Locate the cell with the specified text and output its [x, y] center coordinate. 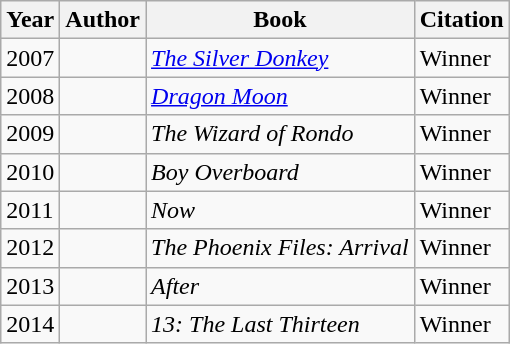
Author [103, 20]
2008 [30, 96]
2013 [30, 286]
The Silver Donkey [280, 58]
2010 [30, 172]
Year [30, 20]
Dragon Moon [280, 96]
2007 [30, 58]
The Wizard of Rondo [280, 134]
After [280, 286]
The Phoenix Files: Arrival [280, 248]
13: The Last Thirteen [280, 324]
Boy Overboard [280, 172]
Book [280, 20]
Now [280, 210]
2012 [30, 248]
2014 [30, 324]
2009 [30, 134]
Citation [462, 20]
2011 [30, 210]
